From the cell containing the given text, extract its center point as [x, y] coordinate. 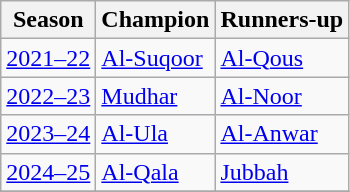
Jubbah [282, 172]
Al-Suqoor [156, 58]
Champion [156, 20]
Al-Qous [282, 58]
Al-Noor [282, 96]
Season [48, 20]
Al-Anwar [282, 134]
Runners-up [282, 20]
Al-Ula [156, 134]
Mudhar [156, 96]
2022–23 [48, 96]
2024–25 [48, 172]
2023–24 [48, 134]
Al-Qala [156, 172]
2021–22 [48, 58]
